Locate the cell with the specified text and output its (X, Y) center coordinate. 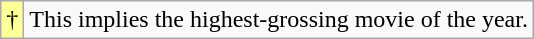
† (12, 20)
This implies the highest-grossing movie of the year. (279, 20)
